Capture the cell that displays the provided text and extract its [X, Y] central coordinate. 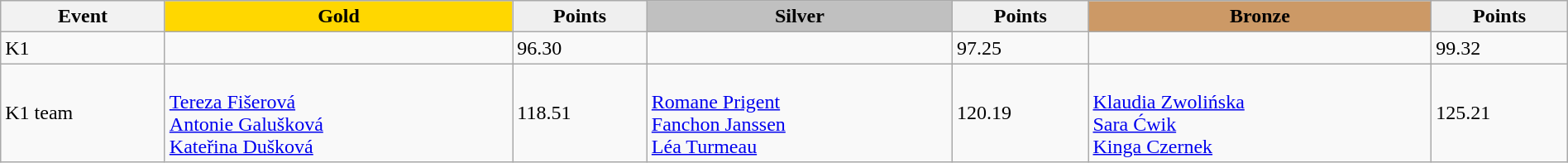
Romane PrigentFanchon JanssenLéa Turmeau [799, 113]
125.21 [1500, 113]
K1 team [83, 113]
Event [83, 17]
120.19 [1021, 113]
96.30 [581, 48]
97.25 [1021, 48]
99.32 [1500, 48]
Klaudia ZwolińskaSara ĆwikKinga Czernek [1260, 113]
Bronze [1260, 17]
Silver [799, 17]
K1 [83, 48]
118.51 [581, 113]
Gold [338, 17]
Tereza FišerováAntonie GaluškováKateřina Dušková [338, 113]
